For the text-containing cell, return its midpoint in (X, Y) coordinate format. 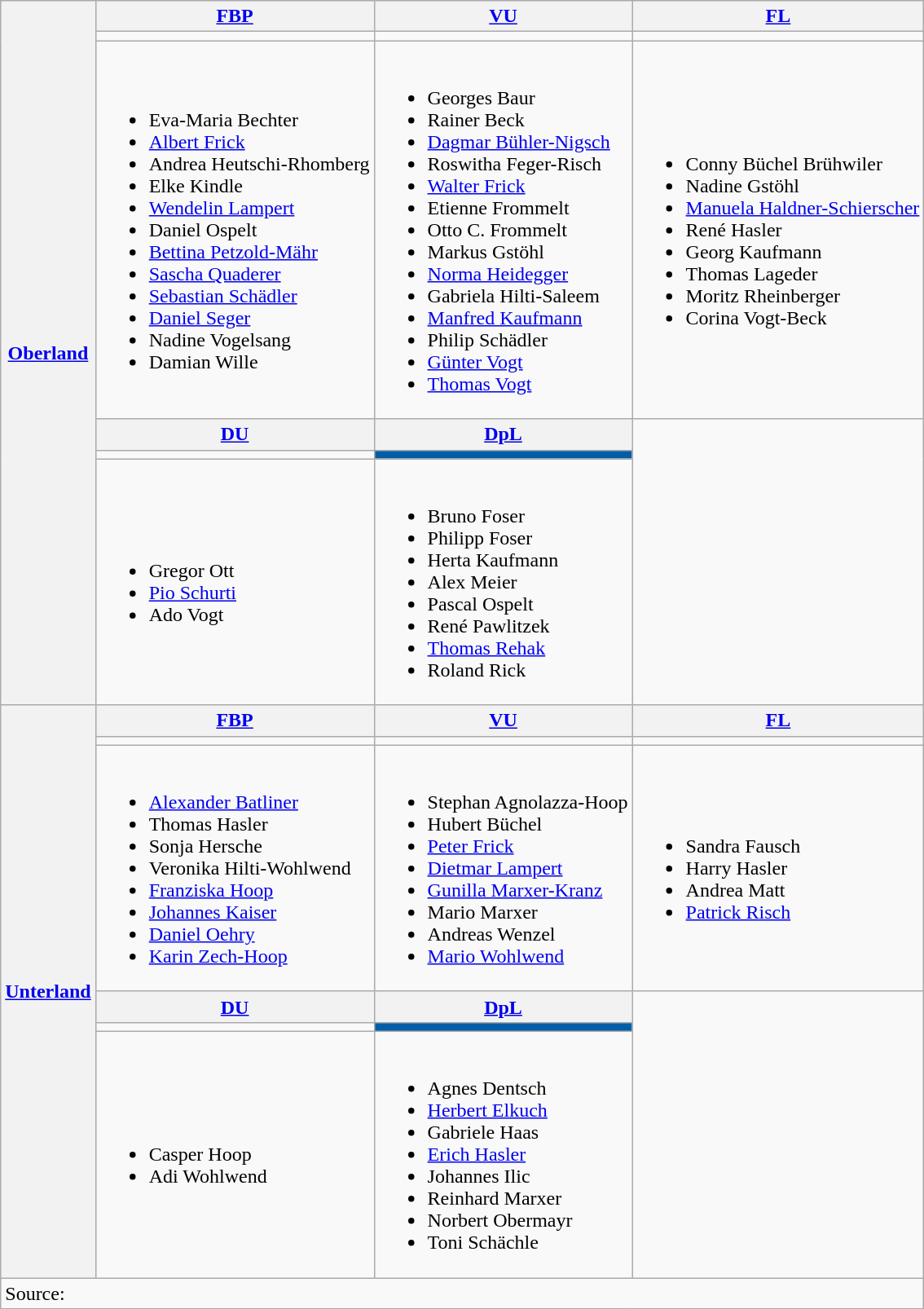
Agnes DentschHerbert ElkuchGabriele HaasErich HaslerJohannes IlicReinhard MarxerNorbert ObermayrToni Schächle (504, 1154)
Casper HoopAdi Wohlwend (235, 1154)
Source: (463, 1294)
Bruno FoserPhilipp FoserHerta KaufmannAlex MeierPascal OspeltRené PawlitzekThomas RehakRoland Rick (504, 582)
Oberland (48, 353)
Stephan Agnolazza-HoopHubert BüchelPeter FrickDietmar LampertGunilla Marxer-KranzMario MarxerAndreas WenzelMario Wohlwend (504, 868)
Conny Büchel BrühwilerNadine GstöhlManuela Haldner-SchierscherRené HaslerGeorg KaufmannThomas LagederMoritz RheinbergerCorina Vogt-Beck (778, 230)
Alexander BatlinerThomas HaslerSonja HerscheVeronika Hilti-WohlwendFranziska HoopJohannes KaiserDaniel OehryKarin Zech-Hoop (235, 868)
Unterland (48, 991)
Gregor OttPio SchurtiAdo Vogt (235, 582)
Sandra FauschHarry HaslerAndrea MattPatrick Risch (778, 868)
